Provide the (x, y) coordinate of the cell's center where the given text is located.  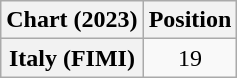
Chart (2023) (72, 20)
Italy (FIMI) (72, 58)
Position (190, 20)
19 (190, 58)
